Search for the cell housing the specified text and yield its (X, Y) center coordinate. 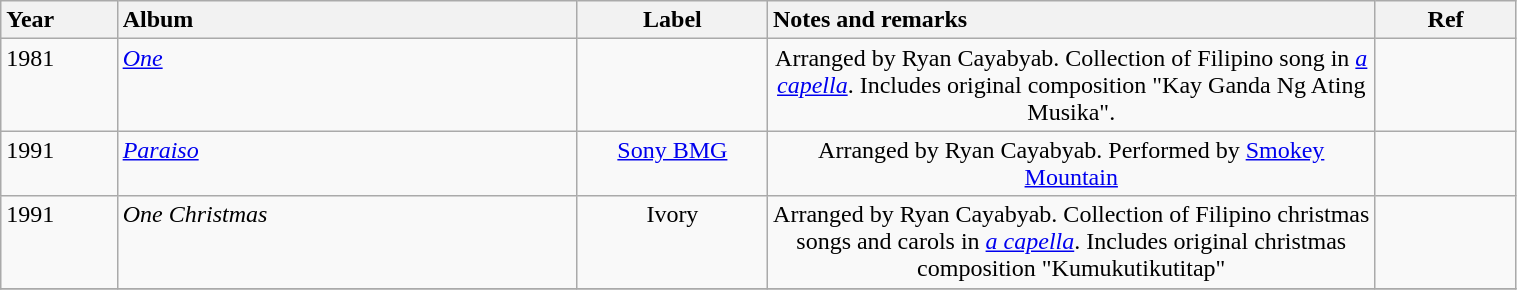
Paraiso (347, 164)
Arranged by Ryan Cayabyab. Performed by Smokey Mountain (1071, 164)
1981 (59, 85)
Sony BMG (672, 164)
Album (347, 20)
One Christmas (347, 242)
Notes and remarks (1071, 20)
Ref (1446, 20)
Arranged by Ryan Cayabyab. Collection of Filipino christmas songs and carols in a capella. Includes original christmas composition "Kumukutikutitap" (1071, 242)
Arranged by Ryan Cayabyab. Collection of Filipino song in a capella. Includes original composition "Kay Ganda Ng Ating Musika". (1071, 85)
Label (672, 20)
One (347, 85)
Year (59, 20)
Ivory (672, 242)
